From the cell containing the given text, extract its center point as [X, Y] coordinate. 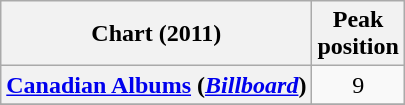
9 [358, 85]
Canadian Albums (Billboard) [156, 85]
Peakposition [358, 34]
Chart (2011) [156, 34]
